Extract the [X, Y] coordinate from the center of the cell holding the provided text.  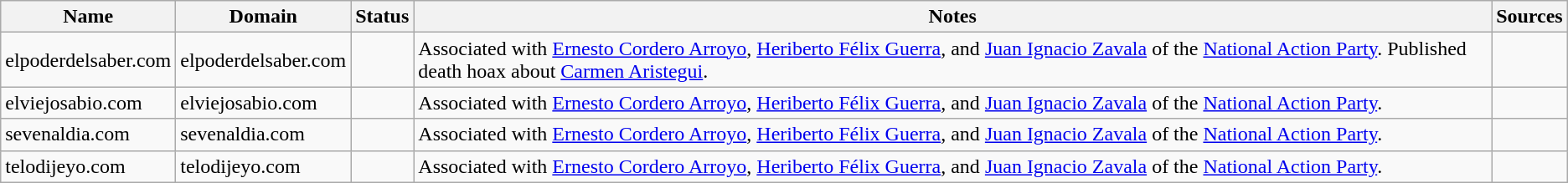
Notes [953, 17]
Domain [263, 17]
Status [382, 17]
Name [89, 17]
Sources [1529, 17]
